Return (X, Y) of the center of cell containing provided text 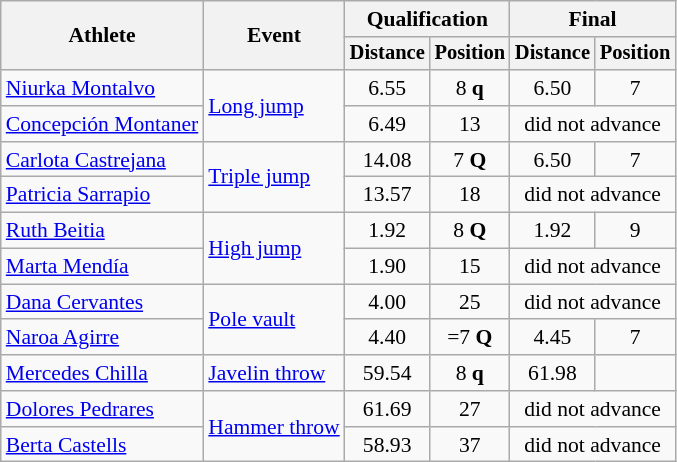
Final (592, 19)
8 Q (470, 231)
Mercedes Chilla (102, 373)
4.45 (552, 338)
4.00 (388, 302)
Pole vault (274, 320)
High jump (274, 248)
Naroa Agirre (102, 338)
Dana Cervantes (102, 302)
25 (470, 302)
Athlete (102, 36)
=7 Q (470, 338)
6.55 (388, 88)
4.40 (388, 338)
59.54 (388, 373)
15 (470, 267)
Ruth Beitia (102, 231)
18 (470, 195)
61.98 (552, 373)
9 (635, 231)
Niurka Montalvo (102, 88)
13.57 (388, 195)
7 Q (470, 160)
Hammer throw (274, 426)
Triple jump (274, 178)
Marta Mendía (102, 267)
Javelin throw (274, 373)
61.69 (388, 409)
Long jump (274, 106)
Event (274, 36)
14.08 (388, 160)
Patricia Sarrapio (102, 195)
6.49 (388, 124)
Concepción Montaner (102, 124)
13 (470, 124)
1.90 (388, 267)
Carlota Castrejana (102, 160)
27 (470, 409)
Dolores Pedrares (102, 409)
Qualification (428, 19)
